Search for the cell housing the specified text and yield its (X, Y) center coordinate. 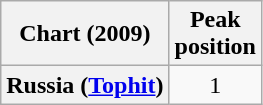
1 (215, 85)
Russia (Tophit) (85, 85)
Chart (2009) (85, 34)
Peak position (215, 34)
